Locate the cell with the specified text and output its (X, Y) center coordinate. 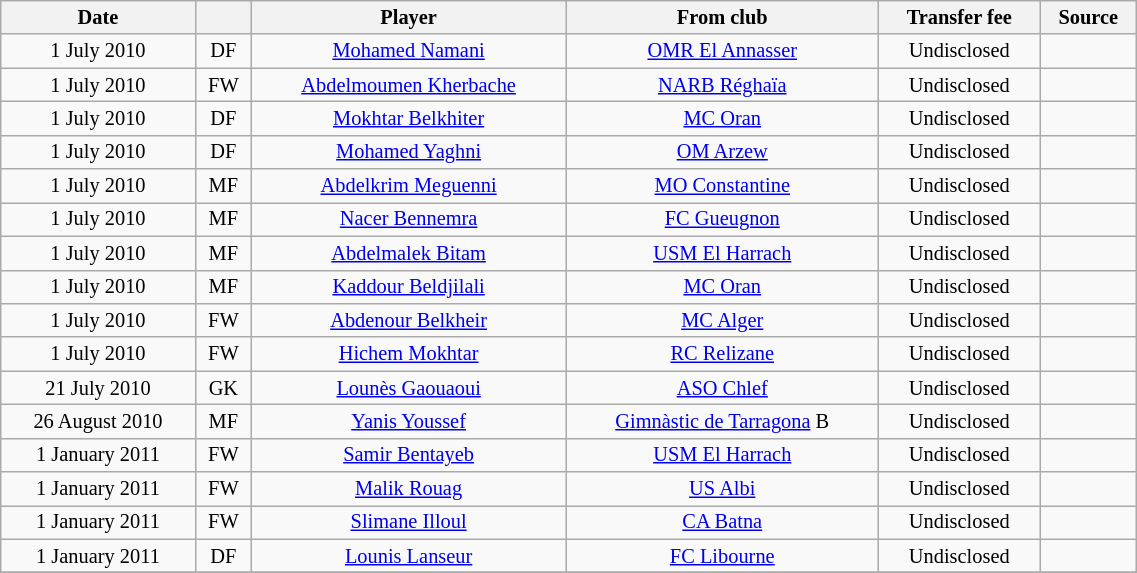
Source (1088, 17)
Slimane Illoul (409, 522)
Nacer Bennemra (409, 219)
Lounès Gaouaoui (409, 388)
Abdelmoumen Kherbache (409, 85)
US Albi (722, 489)
Kaddour Beldjilali (409, 287)
CA Batna (722, 522)
FC Gueugnon (722, 219)
GK (223, 388)
Abdenour Belkheir (409, 320)
Player (409, 17)
FC Libourne (722, 556)
RC Relizane (722, 354)
Gimnàstic de Tarragona B (722, 421)
Samir Bentayeb (409, 455)
Abdelkrim Meguenni (409, 186)
Mohamed Yaghni (409, 152)
Date (98, 17)
NARB Réghaïa (722, 85)
From club (722, 17)
Malik Rouag (409, 489)
Mokhtar Belkhiter (409, 118)
Hichem Mokhtar (409, 354)
Yanis Youssef (409, 421)
Abdelmalek Bitam (409, 253)
Mohamed Namani (409, 51)
MO Constantine (722, 186)
OMR El Annasser (722, 51)
OM Arzew (722, 152)
26 August 2010 (98, 421)
Transfer fee (960, 17)
ASO Chlef (722, 388)
21 July 2010 (98, 388)
Lounis Lanseur (409, 556)
MC Alger (722, 320)
